Capture the cell that displays the provided text and extract its (X, Y) central coordinate. 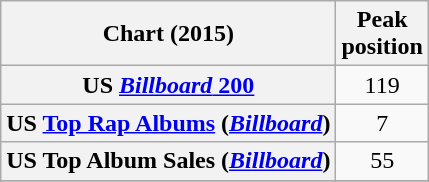
119 (382, 85)
Peakposition (382, 34)
US Top Rap Albums (Billboard) (168, 123)
US Billboard 200 (168, 85)
7 (382, 123)
55 (382, 161)
US Top Album Sales (Billboard) (168, 161)
Chart (2015) (168, 34)
